Pinpoint the cell where the given text exists, returning its (x, y) midpoint coordinate. 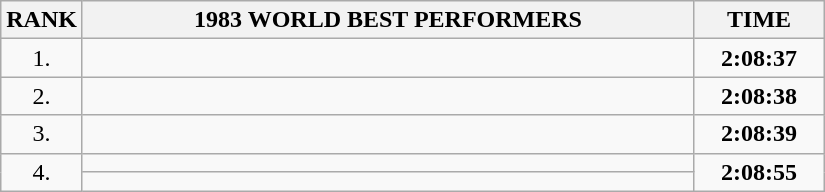
1983 WORLD BEST PERFORMERS (388, 20)
2:08:38 (760, 96)
2:08:55 (760, 172)
2:08:39 (760, 134)
RANK (42, 20)
4. (42, 172)
1. (42, 58)
2. (42, 96)
2:08:37 (760, 58)
3. (42, 134)
TIME (760, 20)
